Output the (x, y) coordinate of the center of the cell containing the given text.  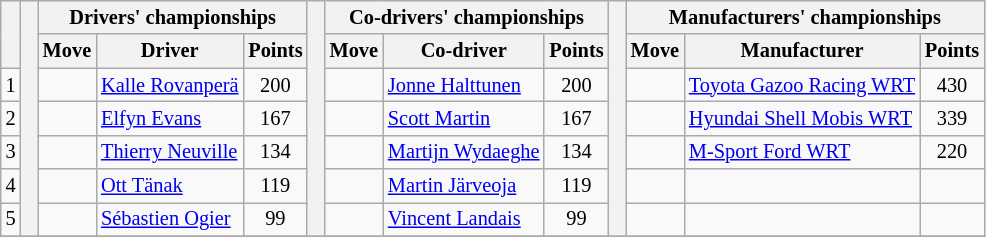
Manufacturers' championships (805, 17)
430 (952, 85)
2 (11, 118)
Kalle Rovanperä (170, 85)
Martin Järveoja (464, 186)
Vincent Landais (464, 219)
M-Sport Ford WRT (802, 152)
Elfyn Evans (170, 118)
Drivers' championships (173, 17)
Sébastien Ogier (170, 219)
4 (11, 186)
Thierry Neuville (170, 152)
220 (952, 152)
Manufacturer (802, 51)
Ott Tänak (170, 186)
Co-driver (464, 51)
3 (11, 152)
Toyota Gazoo Racing WRT (802, 85)
5 (11, 219)
Hyundai Shell Mobis WRT (802, 118)
Martijn Wydaeghe (464, 152)
339 (952, 118)
Jonne Halttunen (464, 85)
1 (11, 85)
Driver (170, 51)
Scott Martin (464, 118)
Co-drivers' championships (467, 17)
